For the text-containing cell, return its midpoint in (x, y) coordinate format. 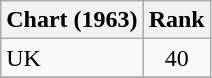
Rank (176, 20)
UK (72, 58)
Chart (1963) (72, 20)
40 (176, 58)
